Determine the [X, Y] coordinate at the center of the cell enclosing the given text.  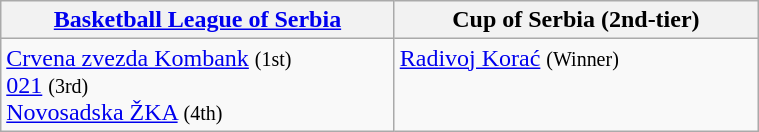
Basketball League of Serbia [198, 20]
Radivoj Korać (Winner) [576, 85]
Crvena zvezda Kombank (1st)021 (3rd)Novosadska ŽKA (4th) [198, 85]
Cup of Serbia (2nd-tier) [576, 20]
